Provide the (X, Y) coordinate of the cell's center where the given text is located.  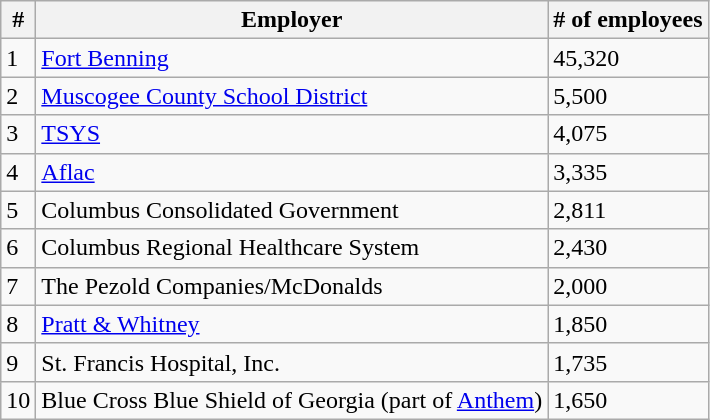
2 (18, 96)
# (18, 20)
5 (18, 210)
Muscogee County School District (292, 96)
3 (18, 134)
2,000 (628, 286)
4,075 (628, 134)
8 (18, 324)
Blue Cross Blue Shield of Georgia (part of Anthem) (292, 400)
Fort Benning (292, 58)
1,850 (628, 324)
Aflac (292, 172)
Columbus Regional Healthcare System (292, 248)
6 (18, 248)
1 (18, 58)
The Pezold Companies/McDonalds (292, 286)
Employer (292, 20)
1,735 (628, 362)
45,320 (628, 58)
9 (18, 362)
5,500 (628, 96)
TSYS (292, 134)
St. Francis Hospital, Inc. (292, 362)
Columbus Consolidated Government (292, 210)
4 (18, 172)
3,335 (628, 172)
# of employees (628, 20)
Pratt & Whitney (292, 324)
1,650 (628, 400)
10 (18, 400)
2,811 (628, 210)
7 (18, 286)
2,430 (628, 248)
